Extract the [X, Y] coordinate from the center of the cell holding the provided text.  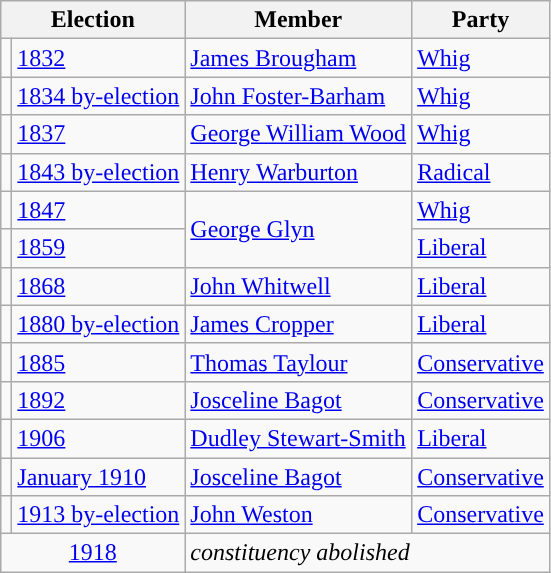
Election [93, 20]
1859 [98, 248]
Party [481, 20]
Member [298, 20]
constituency abolished [367, 553]
1906 [98, 438]
James Brougham [298, 58]
January 1910 [98, 477]
1847 [98, 210]
1868 [98, 286]
Dudley Stewart-Smith [298, 438]
1834 by-election [98, 96]
1918 [93, 553]
John Weston [298, 515]
Thomas Taylour [298, 362]
James Cropper [298, 324]
1885 [98, 362]
1843 by-election [98, 172]
John Whitwell [298, 286]
George Glyn [298, 229]
John Foster-Barham [298, 96]
Henry Warburton [298, 172]
George William Wood [298, 134]
Radical [481, 172]
1837 [98, 134]
1913 by-election [98, 515]
1880 by-election [98, 324]
1892 [98, 400]
1832 [98, 58]
